Capture the cell that displays the provided text and extract its (x, y) central coordinate. 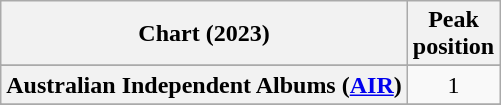
1 (453, 85)
Australian Independent Albums (AIR) (204, 85)
Peakposition (453, 34)
Chart (2023) (204, 34)
